Output the (x, y) coordinate of the center of the cell containing the given text.  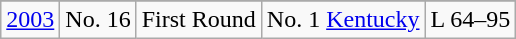
First Round (198, 20)
2003 (30, 20)
No. 1 Kentucky (343, 20)
L 64–95 (470, 20)
No. 16 (98, 20)
